Locate the cell with the specified text and output its [X, Y] center coordinate. 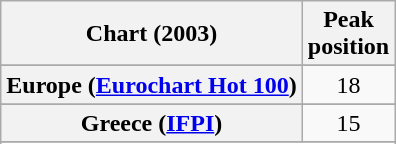
Chart (2003) [152, 34]
18 [348, 85]
Peakposition [348, 34]
Europe (Eurochart Hot 100) [152, 85]
Greece (IFPI) [152, 123]
15 [348, 123]
